Scan for the cell matching the given text and deliver its (x, y) coordinate at center. 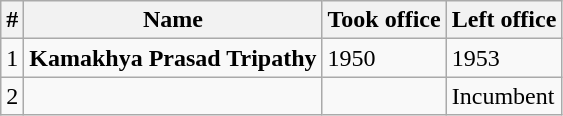
1950 (384, 58)
Took office (384, 20)
Incumbent (504, 96)
1 (12, 58)
Left office (504, 20)
Name (173, 20)
Kamakhya Prasad Tripathy (173, 58)
1953 (504, 58)
# (12, 20)
2 (12, 96)
